Locate the cell with the specified text and output its [X, Y] center coordinate. 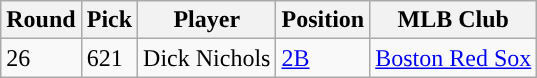
Pick [109, 20]
Player [207, 20]
Boston Red Sox [454, 58]
621 [109, 58]
MLB Club [454, 20]
2B [323, 58]
Round [41, 20]
Position [323, 20]
26 [41, 58]
Dick Nichols [207, 58]
